Provide the [x, y] coordinate of the cell's center where the given text is located.  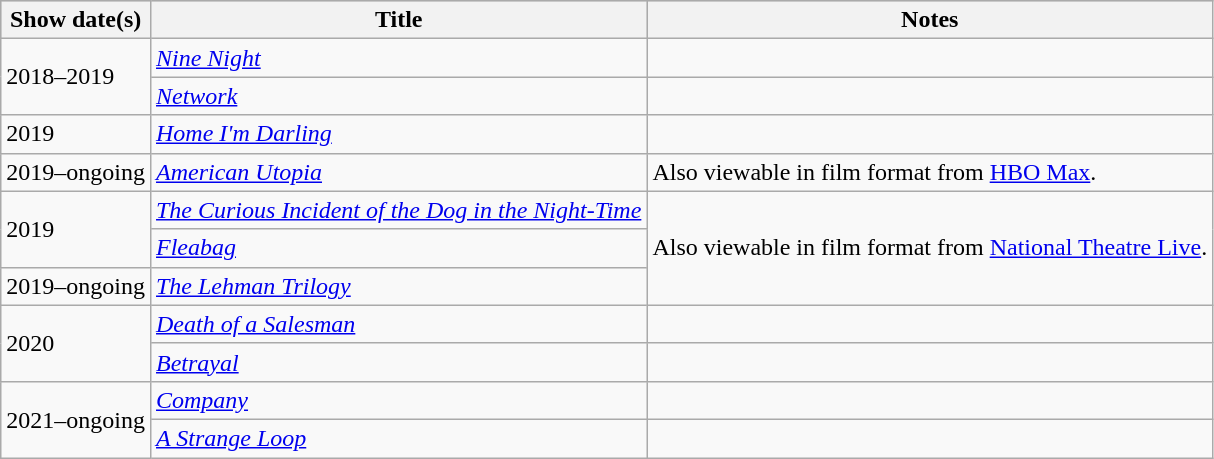
Home I'm Darling [398, 134]
Also viewable in film format from National Theatre Live. [930, 248]
Betrayal [398, 362]
Company [398, 400]
Show date(s) [76, 20]
Death of a Salesman [398, 324]
American Utopia [398, 172]
Network [398, 96]
A Strange Loop [398, 438]
Title [398, 20]
2020 [76, 343]
Also viewable in film format from HBO Max. [930, 172]
The Curious Incident of the Dog in the Night-Time [398, 210]
Nine Night [398, 58]
The Lehman Trilogy [398, 286]
2018–2019 [76, 77]
Notes [930, 20]
Fleabag [398, 248]
2021–ongoing [76, 419]
